Return the (X, Y) coordinate for the center point of the cell that contains the specified text.  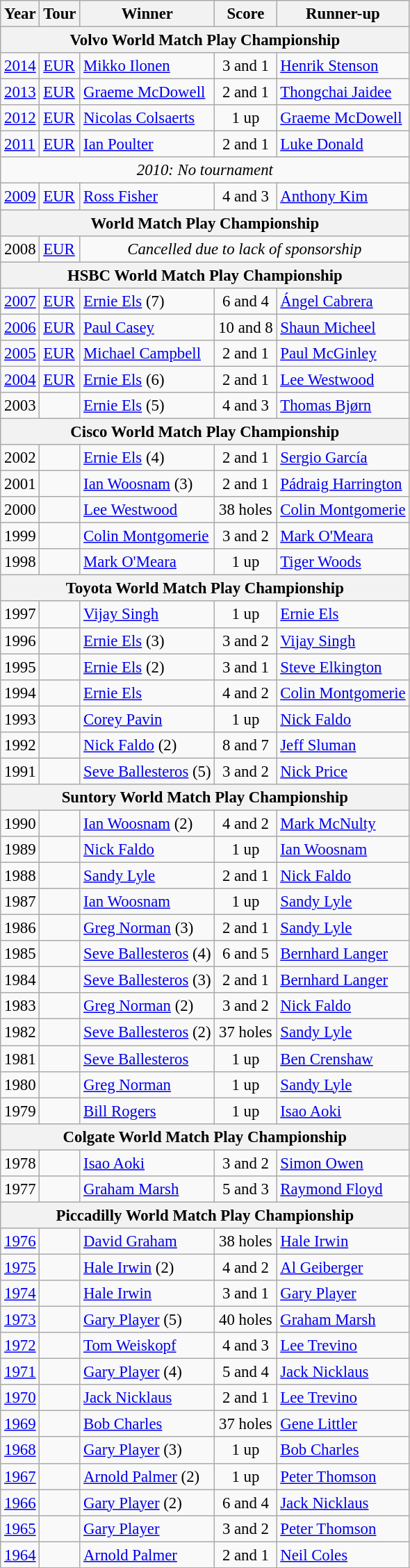
2003 (20, 406)
2006 (20, 327)
Raymond Floyd (343, 1189)
40 holes (246, 1320)
Ernie Els (2) (147, 667)
Year (20, 14)
Winner (147, 14)
1998 (20, 562)
Ian Woosnam (3) (147, 484)
Ian Poulter (147, 145)
Henrik Stenson (343, 66)
1996 (20, 641)
Hale Irwin (2) (147, 1267)
Ángel Cabrera (343, 301)
Arnold Palmer (2) (147, 1476)
2014 (20, 66)
Cancelled due to lack of sponsorship (245, 249)
2007 (20, 301)
2011 (20, 145)
Nick Price (343, 771)
Michael Campbell (147, 354)
Ernie Els (5) (147, 406)
1985 (20, 954)
2004 (20, 379)
Gary Player (4) (147, 1372)
Arnold Palmer (147, 1555)
1989 (20, 850)
1980 (20, 1084)
1981 (20, 1059)
HSBC World Match Play Championship (205, 275)
Gary Player (5) (147, 1320)
Gene Littler (343, 1424)
Luke Donald (343, 145)
Al Geiberger (343, 1267)
2013 (20, 92)
Seve Ballesteros (2) (147, 1032)
8 and 7 (246, 745)
1966 (20, 1503)
1978 (20, 1163)
Mikko Ilonen (147, 66)
Ross Fisher (147, 197)
6 and 5 (246, 954)
1990 (20, 823)
1977 (20, 1189)
David Graham (147, 1241)
Toyota World Match Play Championship (205, 588)
Ernie Els (6) (147, 379)
1970 (20, 1398)
Thongchai Jaidee (343, 92)
Neil Coles (343, 1555)
Pádraig Harrington (343, 484)
World Match Play Championship (205, 223)
Shaun Micheel (343, 327)
1976 (20, 1241)
5 and 4 (246, 1372)
2010: No tournament (205, 170)
Suntory World Match Play Championship (205, 798)
Tiger Woods (343, 562)
1986 (20, 928)
1987 (20, 902)
2001 (20, 484)
Sergio García (343, 458)
2000 (20, 510)
Gary Player (2) (147, 1503)
1965 (20, 1528)
Piccadilly World Match Play Championship (205, 1215)
Nicolas Colsaerts (147, 118)
1975 (20, 1267)
Tour (60, 14)
Greg Norman (147, 1084)
Seve Ballesteros (4) (147, 954)
Anthony Kim (343, 197)
1967 (20, 1476)
Ernie Els (7) (147, 301)
Thomas Bjørn (343, 406)
1969 (20, 1424)
Colgate World Match Play Championship (205, 1137)
1983 (20, 1007)
10 and 8 (246, 327)
1982 (20, 1032)
2008 (20, 249)
1995 (20, 667)
1971 (20, 1372)
Corey Pavin (147, 719)
1999 (20, 536)
Ben Crenshaw (343, 1059)
1991 (20, 771)
Ernie Els (3) (147, 641)
Gary Player (3) (147, 1451)
Nick Faldo (2) (147, 745)
Seve Ballesteros (147, 1059)
2012 (20, 118)
1992 (20, 745)
Tom Weiskopf (147, 1346)
Greg Norman (2) (147, 1007)
1994 (20, 693)
Simon Owen (343, 1163)
Jeff Sluman (343, 745)
1973 (20, 1320)
1968 (20, 1451)
Greg Norman (3) (147, 928)
Mark McNulty (343, 823)
2002 (20, 458)
1988 (20, 876)
1979 (20, 1111)
2009 (20, 197)
1974 (20, 1294)
2005 (20, 354)
Score (246, 14)
Ernie Els (4) (147, 458)
Steve Elkington (343, 667)
1984 (20, 980)
1972 (20, 1346)
1964 (20, 1555)
5 and 3 (246, 1189)
Seve Ballesteros (3) (147, 980)
1997 (20, 615)
Runner-up (343, 14)
Bill Rogers (147, 1111)
1993 (20, 719)
Cisco World Match Play Championship (205, 431)
Seve Ballesteros (5) (147, 771)
Paul Casey (147, 327)
Ian Woosnam (2) (147, 823)
Volvo World Match Play Championship (205, 40)
Paul McGinley (343, 354)
